Return [x, y] of the center of cell containing provided text 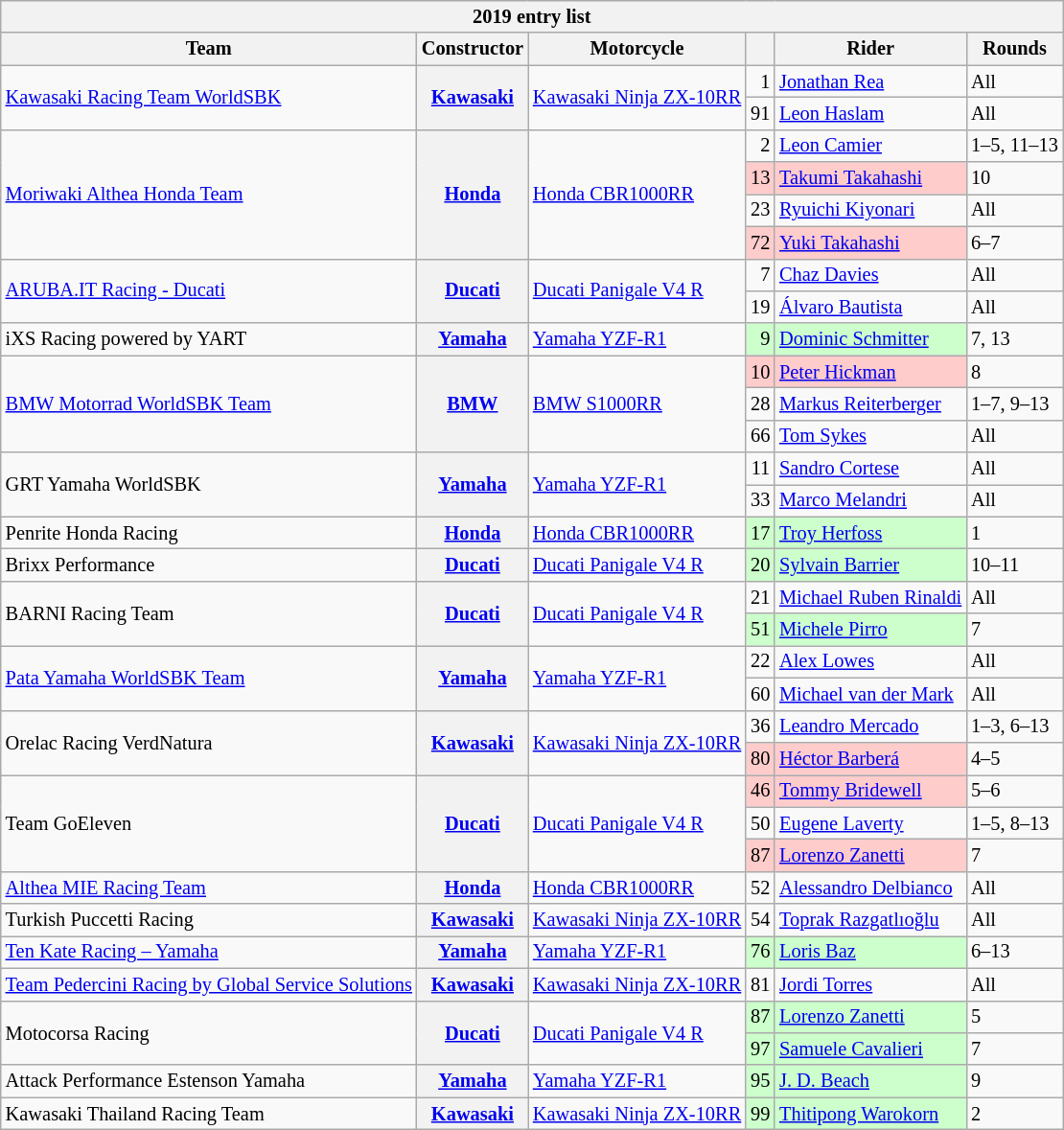
Peter Hickman [870, 372]
Ryuichi Kiyonari [870, 210]
28 [760, 404]
54 [760, 920]
J. D. Beach [870, 1081]
Leandro Mercado [870, 726]
17 [760, 533]
Alex Lowes [870, 661]
Leon Camier [870, 146]
Attack Performance Estenson Yamaha [209, 1081]
Jonathan Rea [870, 81]
6–7 [1014, 242]
Chaz Davies [870, 275]
20 [760, 565]
Michele Pirro [870, 630]
Toprak Razgatlıoğlu [870, 920]
BMW Motorrad WorldSBK Team [209, 404]
99 [760, 1114]
Marco Melandri [870, 500]
iXS Racing powered by YART [209, 339]
Sandro Cortese [870, 469]
Rounds [1014, 49]
Markus Reiterberger [870, 404]
22 [760, 661]
1–7, 9–13 [1014, 404]
Tommy Bridewell [870, 791]
21 [760, 597]
Michael Ruben Rinaldi [870, 597]
7, 13 [1014, 339]
10–11 [1014, 565]
Penrite Honda Racing [209, 533]
Sylvain Barrier [870, 565]
BMW S1000RR [636, 404]
13 [760, 178]
52 [760, 888]
60 [760, 694]
Turkish Puccetti Racing [209, 920]
ARUBA.IT Racing - Ducati [209, 291]
1–3, 6–13 [1014, 726]
5 [1014, 1017]
Ten Kate Racing – Yamaha [209, 952]
Brixx Performance [209, 565]
GRT Yamaha WorldSBK [209, 485]
Kawasaki Thailand Racing Team [209, 1114]
19 [760, 307]
Orelac Racing VerdNatura [209, 742]
97 [760, 1049]
Héctor Barberá [870, 758]
Thitipong Warokorn [870, 1114]
Leon Haslam [870, 113]
11 [760, 469]
1–5, 11–13 [1014, 146]
Pata Yamaha WorldSBK Team [209, 677]
Constructor [473, 49]
Takumi Takahashi [870, 178]
72 [760, 242]
33 [760, 500]
Eugene Laverty [870, 823]
91 [760, 113]
6–13 [1014, 952]
51 [760, 630]
23 [760, 210]
Jordi Torres [870, 984]
2019 entry list [532, 16]
Dominic Schmitter [870, 339]
Team Pedercini Racing by Global Service Solutions [209, 984]
81 [760, 984]
Alessandro Delbianco [870, 888]
Team [209, 49]
50 [760, 823]
BMW [473, 404]
95 [760, 1081]
1–5, 8–13 [1014, 823]
Kawasaki Racing Team WorldSBK [209, 98]
76 [760, 952]
5–6 [1014, 791]
8 [1014, 372]
80 [760, 758]
66 [760, 436]
Michael van der Mark [870, 694]
Troy Herfoss [870, 533]
Samuele Cavalieri [870, 1049]
Yuki Takahashi [870, 242]
Tom Sykes [870, 436]
Moriwaki Althea Honda Team [209, 194]
Loris Baz [870, 952]
Motocorsa Racing [209, 1033]
Álvaro Bautista [870, 307]
Team GoEleven [209, 822]
4–5 [1014, 758]
Motorcycle [636, 49]
Rider [870, 49]
36 [760, 726]
Althea MIE Racing Team [209, 888]
BARNI Racing Team [209, 613]
46 [760, 791]
